Capture the cell that displays the provided text and extract its (X, Y) central coordinate. 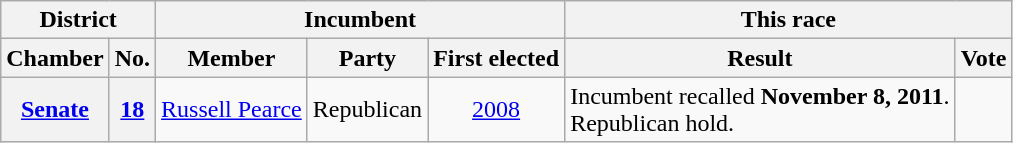
18 (132, 110)
Senate (55, 110)
First elected (496, 58)
Party (367, 58)
Russell Pearce (232, 110)
Member (232, 58)
District (78, 20)
Vote (984, 58)
Republican (367, 110)
Chamber (55, 58)
This race (788, 20)
Result (760, 58)
Incumbent recalled November 8, 2011.Republican hold. (760, 110)
No. (132, 58)
2008 (496, 110)
Incumbent (360, 20)
